Identify which cell holds the provided text, then report its [x, y] central coordinate. 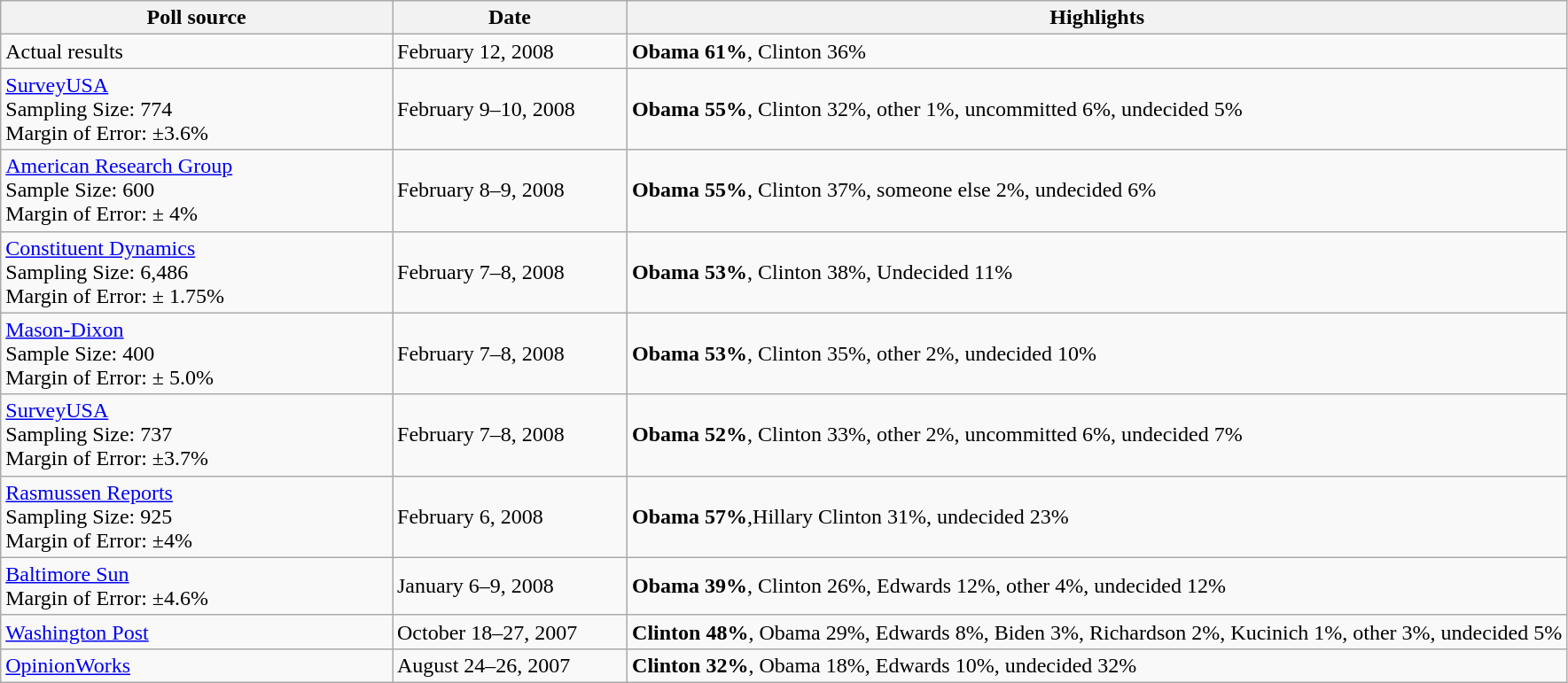
Obama 39%, Clinton 26%, Edwards 12%, other 4%, undecided 12% [1097, 586]
January 6–9, 2008 [509, 586]
February 8–9, 2008 [509, 190]
Rasmussen ReportsSampling Size: 925 Margin of Error: ±4% [197, 516]
Baltimore SunMargin of Error: ±4.6% [197, 586]
Mason-DixonSample Size: 400 Margin of Error: ± 5.0% [197, 353]
OpinionWorks [197, 665]
August 24–26, 2007 [509, 665]
Obama 52%, Clinton 33%, other 2%, uncommitted 6%, undecided 7% [1097, 435]
Obama 61%, Clinton 36% [1097, 51]
Clinton 48%, Obama 29%, Edwards 8%, Biden 3%, Richardson 2%, Kucinich 1%, other 3%, undecided 5% [1097, 632]
Poll source [197, 18]
Clinton 32%, Obama 18%, Edwards 10%, undecided 32% [1097, 665]
Obama 53%, Clinton 38%, Undecided 11% [1097, 272]
Actual results [197, 51]
February 12, 2008 [509, 51]
American Research GroupSample Size: 600 Margin of Error: ± 4% [197, 190]
February 6, 2008 [509, 516]
Date [509, 18]
Washington Post [197, 632]
Constituent DynamicsSampling Size: 6,486 Margin of Error: ± 1.75% [197, 272]
Obama 57%,Hillary Clinton 31%, undecided 23% [1097, 516]
Highlights [1097, 18]
Obama 55%, Clinton 37%, someone else 2%, undecided 6% [1097, 190]
October 18–27, 2007 [509, 632]
Obama 55%, Clinton 32%, other 1%, uncommitted 6%, undecided 5% [1097, 109]
Obama 53%, Clinton 35%, other 2%, undecided 10% [1097, 353]
SurveyUSASampling Size: 774 Margin of Error: ±3.6% [197, 109]
SurveyUSASampling Size: 737 Margin of Error: ±3.7% [197, 435]
February 9–10, 2008 [509, 109]
